Return (X, Y) of the center of cell containing provided text 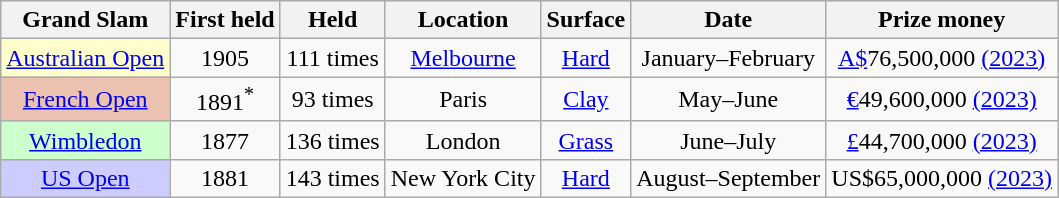
€49,600,000 (2023) (942, 100)
Paris (463, 100)
Grass (586, 140)
Prize money (942, 20)
£44,700,000 (2023) (942, 140)
Grand Slam (86, 20)
Melbourne (463, 58)
93 times (332, 100)
1905 (225, 58)
1881 (225, 178)
Surface (586, 20)
Australian Open (86, 58)
1877 (225, 140)
Wimbledon (86, 140)
New York City (463, 178)
143 times (332, 178)
Clay (586, 100)
January–February (728, 58)
London (463, 140)
French Open (86, 100)
Date (728, 20)
US$65,000,000 (2023) (942, 178)
August–September (728, 178)
June–July (728, 140)
First held (225, 20)
136 times (332, 140)
A$76,500,000 (2023) (942, 58)
Location (463, 20)
111 times (332, 58)
May–June (728, 100)
1891* (225, 100)
US Open (86, 178)
Held (332, 20)
